Capture the cell that displays the provided text and extract its (x, y) central coordinate. 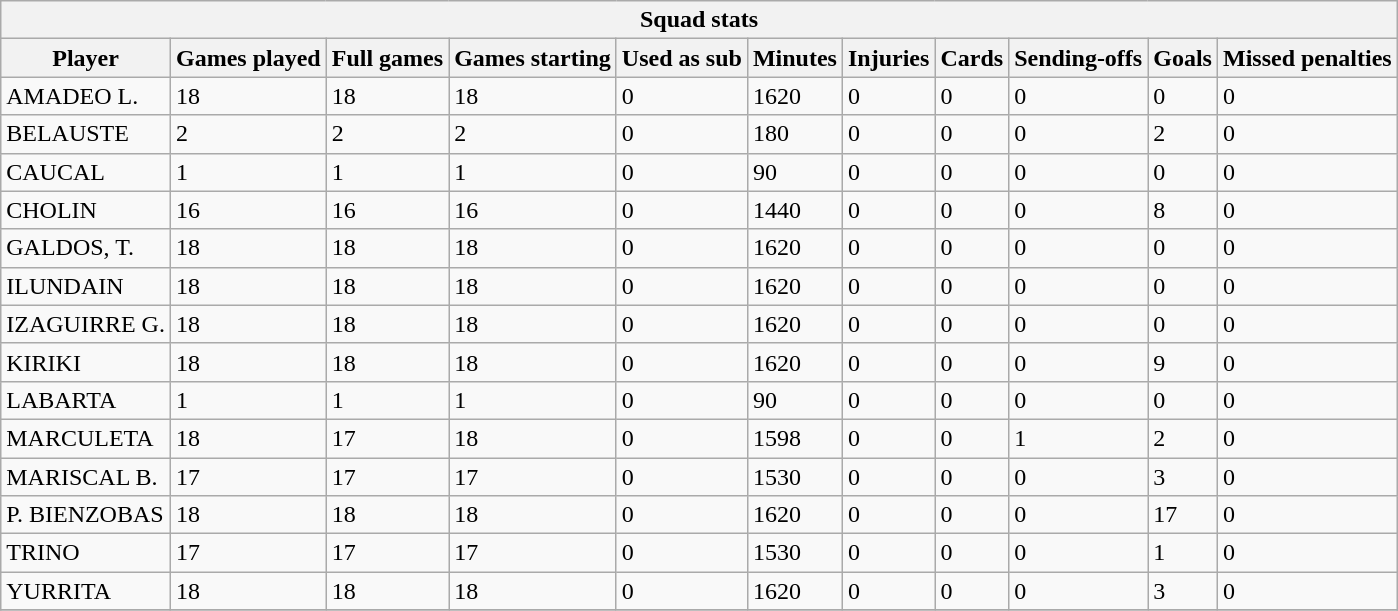
9 (1183, 362)
Sending-offs (1078, 58)
BELAUSTE (86, 134)
AMADEO L. (86, 96)
8 (1183, 210)
MARCULETA (86, 438)
Goals (1183, 58)
Missed penalties (1307, 58)
Used as sub (682, 58)
Games starting (533, 58)
CHOLIN (86, 210)
GALDOS, T. (86, 248)
Squad stats (699, 20)
Full games (387, 58)
Cards (972, 58)
1598 (794, 438)
P. BIENZOBAS (86, 515)
TRINO (86, 553)
180 (794, 134)
1440 (794, 210)
Games played (248, 58)
ILUNDAIN (86, 286)
LABARTA (86, 400)
Minutes (794, 58)
Injuries (888, 58)
YURRITA (86, 591)
Player (86, 58)
CAUCAL (86, 172)
MARISCAL B. (86, 477)
IZAGUIRRE G. (86, 324)
KIRIKI (86, 362)
